Output the [x, y] coordinate of the center of the cell containing the given text.  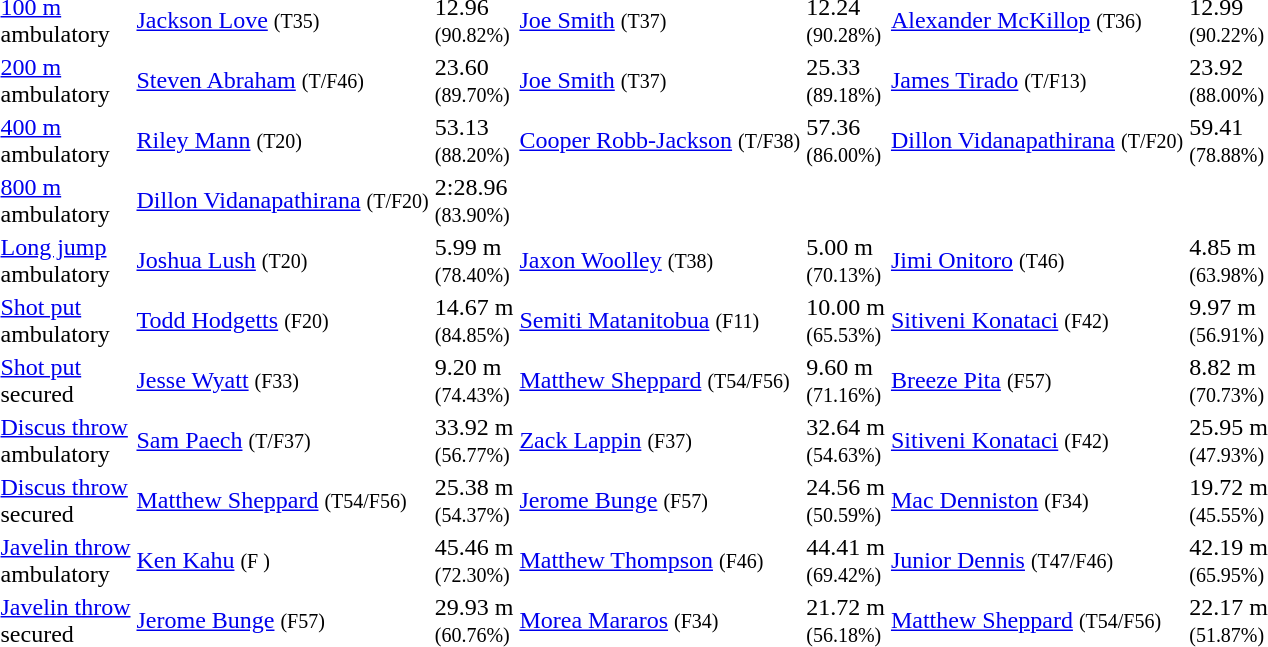
Cooper Robb-Jackson (T/F38) [660, 140]
9.60 m (71.16%) [846, 380]
33.92 m (56.77%) [474, 440]
57.36 (86.00%) [846, 140]
25.33 (89.18%) [846, 80]
14.67 m (84.85%) [474, 320]
Mac Denniston (F34) [1036, 500]
32.64 m (54.63%) [846, 440]
5.99 m (78.40%) [474, 260]
Jimi Onitoro (T46) [1036, 260]
James Tirado (T/F13) [1036, 80]
Jaxon Woolley (T38) [660, 260]
Matthew Thompson (F46) [660, 560]
10.00 m (65.53%) [846, 320]
Zack Lappin (F37) [660, 440]
9.20 m (74.43%) [474, 380]
53.13 (88.20%) [474, 140]
Semiti Matanitobua (F11) [660, 320]
Sam Paech (T/F37) [282, 440]
Joshua Lush (T20) [282, 260]
Steven Abraham (T/F46) [282, 80]
24.56 m (50.59%) [846, 500]
5.00 m (70.13%) [846, 260]
25.38 m (54.37%) [474, 500]
2:28.96 (83.90%) [474, 200]
44.41 m (69.42%) [846, 560]
Jesse Wyatt (F33) [282, 380]
Junior Dennis (T47/F46) [1036, 560]
Todd Hodgetts (F20) [282, 320]
Ken Kahu (F ) [282, 560]
45.46 m (72.30%) [474, 560]
Joe Smith (T37) [660, 80]
Jerome Bunge (F57) [660, 500]
23.60 (89.70%) [474, 80]
Breeze Pita (F57) [1036, 380]
Riley Mann (T20) [282, 140]
